Identify which cell holds the provided text, then report its [X, Y] central coordinate. 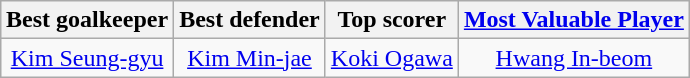
Kim Seung-gyu [88, 58]
Top scorer [392, 20]
Kim Min-jae [250, 58]
Most Valuable Player [574, 20]
Best defender [250, 20]
Koki Ogawa [392, 58]
Hwang In-beom [574, 58]
Best goalkeeper [88, 20]
